Detect which cell encompasses the target text, then output its (x, y) center coordinate. 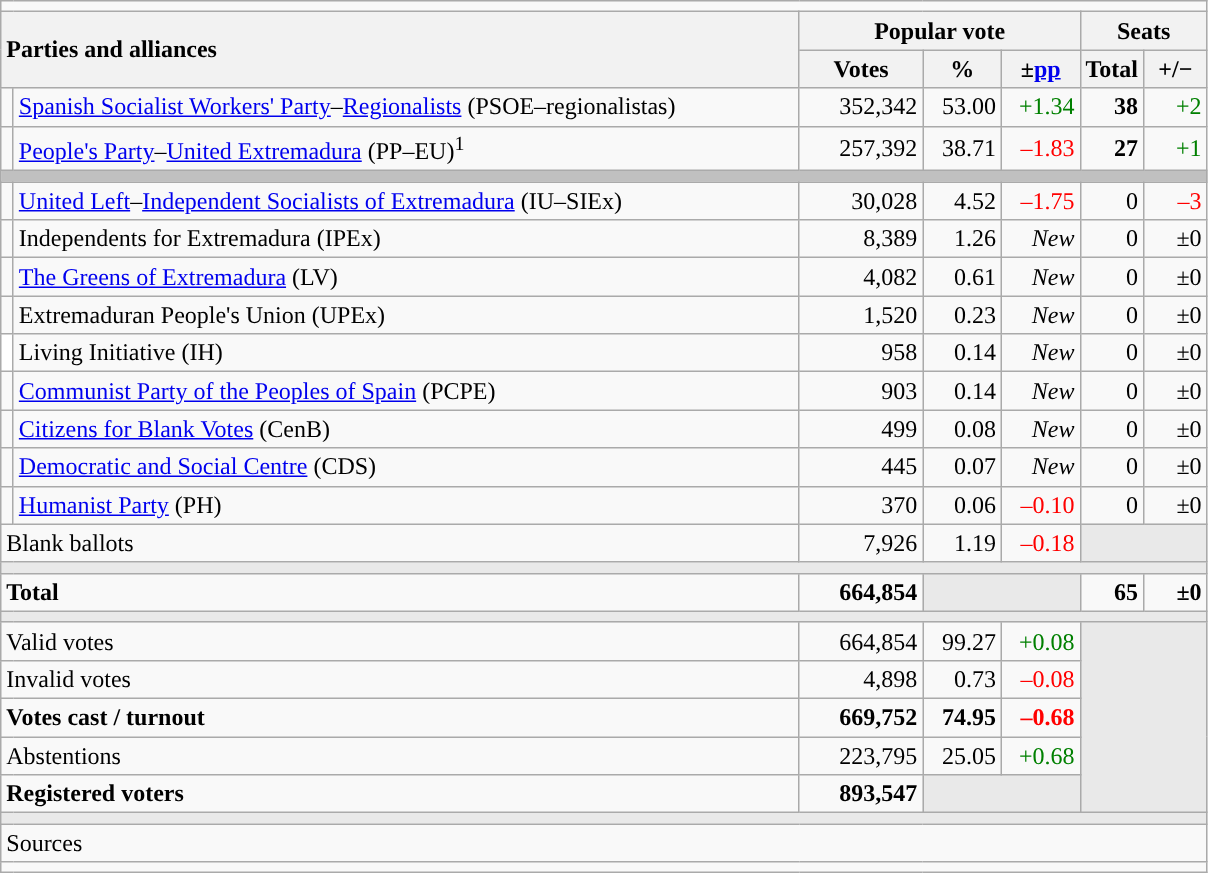
893,547 (861, 794)
65 (1112, 592)
+/− (1176, 69)
25.05 (962, 756)
1,520 (861, 315)
1.26 (962, 239)
7,926 (861, 543)
30,028 (861, 201)
–0.18 (1040, 543)
Abstentions (400, 756)
903 (861, 391)
+0.08 (1040, 641)
Registered voters (400, 794)
1.19 (962, 543)
Votes cast / turnout (400, 718)
669,752 (861, 718)
4,082 (861, 277)
% (962, 69)
Democratic and Social Centre (CDS) (406, 467)
Living Initiative (IH) (406, 353)
People's Party–United Extremadura (PP–EU)1 (406, 148)
–0.08 (1040, 679)
38 (1112, 107)
Spanish Socialist Workers' Party–Regionalists (PSOE–regionalistas) (406, 107)
+0.68 (1040, 756)
99.27 (962, 641)
Extremaduran People's Union (UPEx) (406, 315)
27 (1112, 148)
Sources (604, 843)
0.06 (962, 505)
257,392 (861, 148)
0.61 (962, 277)
–1.83 (1040, 148)
4.52 (962, 201)
223,795 (861, 756)
Citizens for Blank Votes (CenB) (406, 429)
Votes (861, 69)
352,342 (861, 107)
958 (861, 353)
0.23 (962, 315)
8,389 (861, 239)
445 (861, 467)
Independents for Extremadura (IPEx) (406, 239)
–0.10 (1040, 505)
Communist Party of the Peoples of Spain (PCPE) (406, 391)
370 (861, 505)
38.71 (962, 148)
+2 (1176, 107)
United Left–Independent Socialists of Extremadura (IU–SIEx) (406, 201)
Seats (1144, 31)
0.07 (962, 467)
53.00 (962, 107)
+1.34 (1040, 107)
The Greens of Extremadura (LV) (406, 277)
–3 (1176, 201)
Popular vote (940, 31)
499 (861, 429)
0.08 (962, 429)
Invalid votes (400, 679)
Humanist Party (PH) (406, 505)
4,898 (861, 679)
–0.68 (1040, 718)
+1 (1176, 148)
–1.75 (1040, 201)
74.95 (962, 718)
0.73 (962, 679)
Blank ballots (400, 543)
Valid votes (400, 641)
Parties and alliances (400, 50)
±pp (1040, 69)
